Detect which cell encompasses the target text, then output its [X, Y] center coordinate. 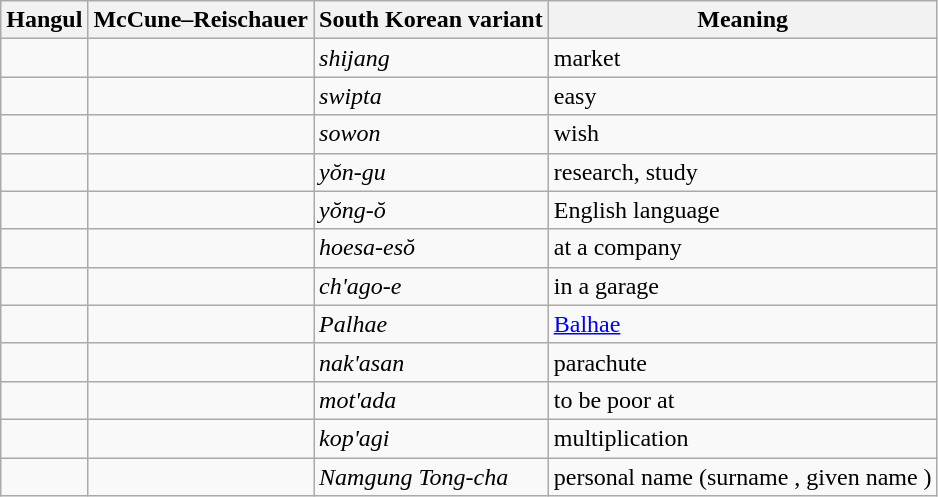
kop'agi [432, 438]
Meaning [742, 20]
McCune–Reischauer [201, 20]
Namgung Tong-cha [432, 477]
swipta [432, 96]
Palhae [432, 324]
market [742, 58]
mot'ada [432, 400]
hoesa-esŏ [432, 248]
Hangul [44, 20]
to be poor at [742, 400]
research, study [742, 172]
wish [742, 134]
parachute [742, 362]
English language [742, 210]
yŏng-ŏ [432, 210]
in a garage [742, 286]
easy [742, 96]
South Korean variant [432, 20]
at a company [742, 248]
Balhae [742, 324]
shijang [432, 58]
nak'asan [432, 362]
ch'ago-e [432, 286]
sowon [432, 134]
multiplication [742, 438]
personal name (surname , given name ) [742, 477]
yŏn-gu [432, 172]
